Extract the (x, y) coordinate from the center of the cell holding the provided text.  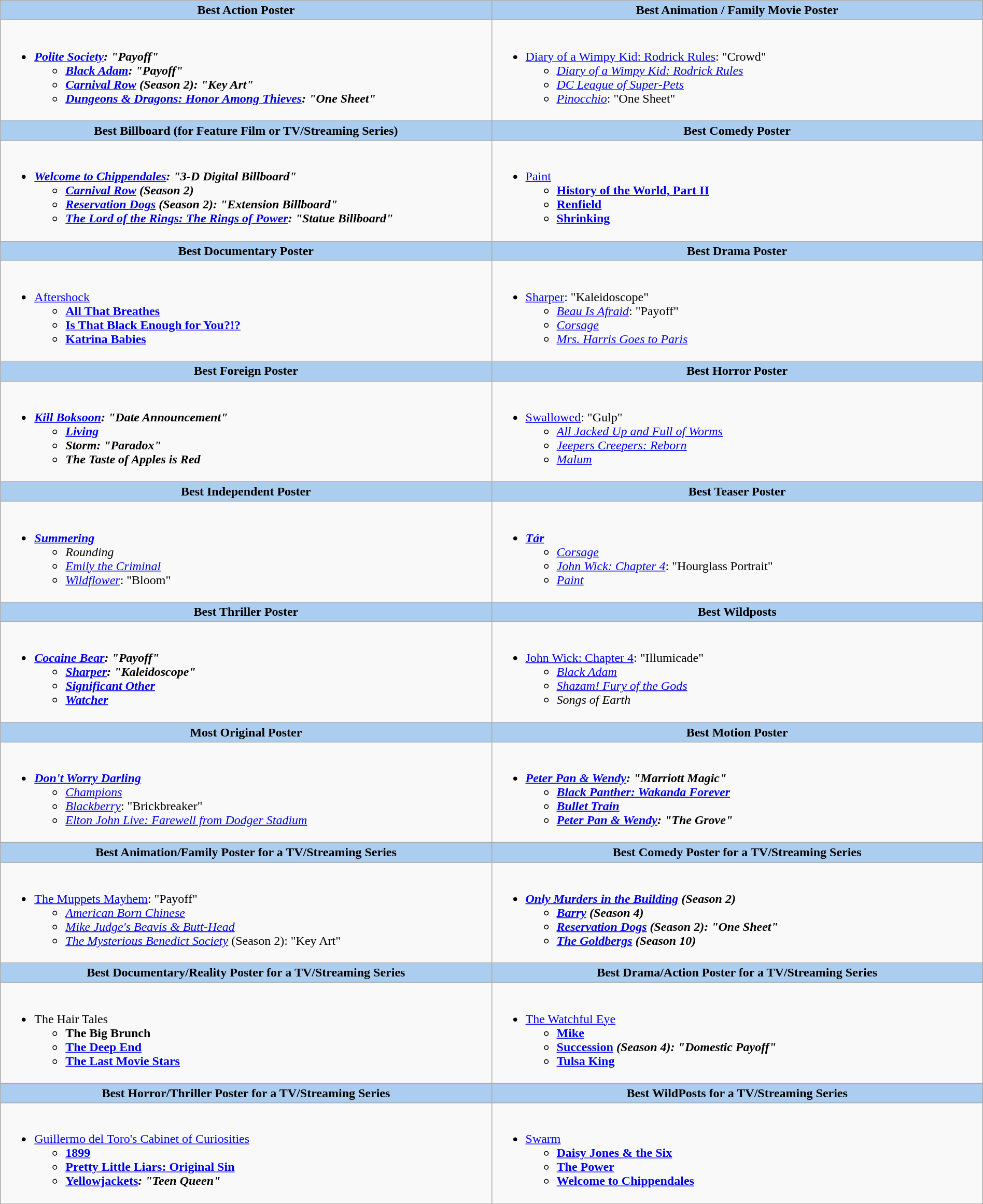
Best Horror/Thriller Poster for a TV/Streaming Series (246, 1093)
Swallowed: "Gulp"All Jacked Up and Full of WormsJeepers Creepers: RebornMalum (737, 431)
Best Comedy Poster for a TV/Streaming Series (737, 853)
SummeringRoundingEmily the CriminalWildflower: "Bloom" (246, 551)
Guillermo del Toro's Cabinet of Curiosities1899Pretty Little Liars: Original SinYellowjackets: "Teen Queen" (246, 1153)
Best Wildposts (737, 612)
Best Independent Poster (246, 491)
Best Action Poster (246, 10)
Best Billboard (for Feature Film or TV/Streaming Series) (246, 131)
PaintHistory of the World, Part IIRenfieldShrinking (737, 191)
Best Foreign Poster (246, 371)
Best Thriller Poster (246, 612)
Cocaine Bear: "Payoff"Sharper: "Kaleidoscope"Significant OtherWatcher (246, 672)
Best Motion Poster (737, 732)
Best Comedy Poster (737, 131)
TárCorsageJohn Wick: Chapter 4: "Hourglass Portrait"Paint (737, 551)
Best Animation/Family Poster for a TV/Streaming Series (246, 853)
SwarmDaisy Jones & the SixThe PowerWelcome to Chippendales (737, 1153)
AftershockAll That BreathesIs That Black Enough for You?!?Katrina Babies (246, 311)
Best Horror Poster (737, 371)
Most Original Poster (246, 732)
Best Documentary/Reality Poster for a TV/Streaming Series (246, 973)
Kill Boksoon: "Date Announcement"LivingStorm: "Paradox"The Taste of Apples is Red (246, 431)
Diary of a Wimpy Kid: Rodrick Rules: "Crowd"Diary of a Wimpy Kid: Rodrick RulesDC League of Super-PetsPinocchio: "One Sheet" (737, 70)
Don't Worry DarlingChampionsBlackberry: "Brickbreaker"Elton John Live: Farewell from Dodger Stadium (246, 792)
The Muppets Mayhem: "Payoff"American Born ChineseMike Judge's Beavis & Butt-HeadThe Mysterious Benedict Society (Season 2): "Key Art" (246, 913)
Only Murders in the Building (Season 2)Barry (Season 4)Reservation Dogs (Season 2): "One Sheet"The Goldbergs (Season 10) (737, 913)
Best Animation / Family Movie Poster (737, 10)
Sharper: "Kaleidoscope"Beau Is Afraid: "Payoff"CorsageMrs. Harris Goes to Paris (737, 311)
Best Teaser Poster (737, 491)
Polite Society: "Payoff"Black Adam: "Payoff"Carnival Row (Season 2): "Key Art"Dungeons & Dragons: Honor Among Thieves: "One Sheet" (246, 70)
Best Drama/Action Poster for a TV/Streaming Series (737, 973)
Best Drama Poster (737, 251)
John Wick: Chapter 4: "Illumicade"Black AdamShazam! Fury of the GodsSongs of Earth (737, 672)
Best Documentary Poster (246, 251)
Best WildPosts for a TV/Streaming Series (737, 1093)
The Watchful EyeMikeSuccession (Season 4): "Domestic Payoff"Tulsa King (737, 1033)
The Hair TalesThe Big BrunchThe Deep EndThe Last Movie Stars (246, 1033)
Peter Pan & Wendy: "Marriott Magic"Black Panther: Wakanda ForeverBullet TrainPeter Pan & Wendy: "The Grove" (737, 792)
